Pinpoint the cell where the given text exists, returning its (X, Y) midpoint coordinate. 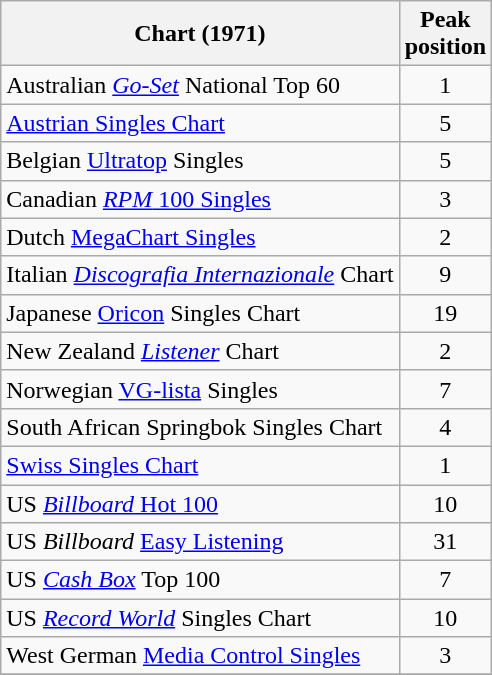
Peakposition (445, 34)
Austrian Singles Chart (200, 123)
West German Media Control Singles (200, 656)
Swiss Singles Chart (200, 465)
US Billboard Hot 100 (200, 503)
9 (445, 275)
Chart (1971) (200, 34)
Dutch MegaChart Singles (200, 237)
4 (445, 427)
Japanese Oricon Singles Chart (200, 313)
New Zealand Listener Chart (200, 351)
19 (445, 313)
Norwegian VG-lista Singles (200, 389)
31 (445, 542)
US Cash Box Top 100 (200, 580)
US Record World Singles Chart (200, 618)
Belgian Ultratop Singles (200, 161)
Italian Discografia Internazionale Chart (200, 275)
Australian Go-Set National Top 60 (200, 85)
South African Springbok Singles Chart (200, 427)
US Billboard Easy Listening (200, 542)
Canadian RPM 100 Singles (200, 199)
